For the text-containing cell, return its midpoint in [X, Y] coordinate format. 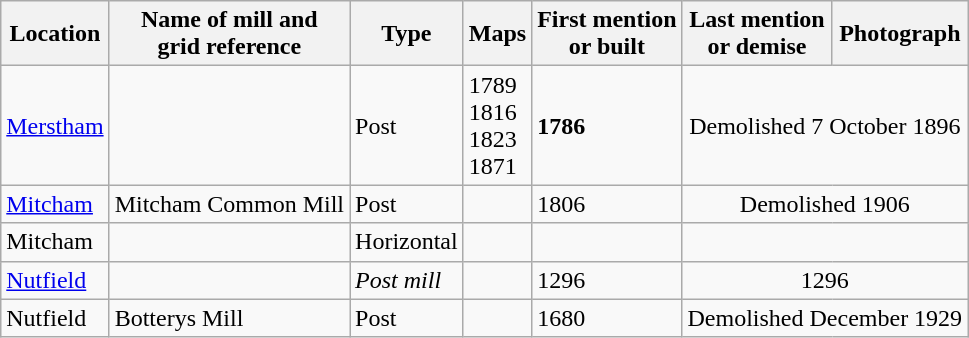
1786 [607, 126]
Location [55, 34]
1680 [607, 318]
First mentionor built [607, 34]
Demolished 1906 [825, 204]
Horizontal [407, 242]
Post mill [407, 280]
Name of mill andgrid reference [229, 34]
Botterys Mill [229, 318]
Demolished 7 October 1896 [825, 126]
Last mention or demise [757, 34]
Maps [497, 34]
Merstham [55, 126]
1789181618231871 [497, 126]
Mitcham Common Mill [229, 204]
Type [407, 34]
1806 [607, 204]
Demolished December 1929 [825, 318]
Photograph [900, 34]
